Identify which cell holds the provided text, then report its (x, y) central coordinate. 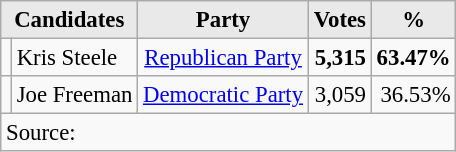
% (414, 20)
Source: (228, 133)
5,315 (340, 58)
Votes (340, 20)
Candidates (70, 20)
Democratic Party (224, 95)
Party (224, 20)
36.53% (414, 95)
63.47% (414, 58)
Republican Party (224, 58)
3,059 (340, 95)
Joe Freeman (74, 95)
Kris Steele (74, 58)
